Capture the cell that displays the provided text and extract its (X, Y) central coordinate. 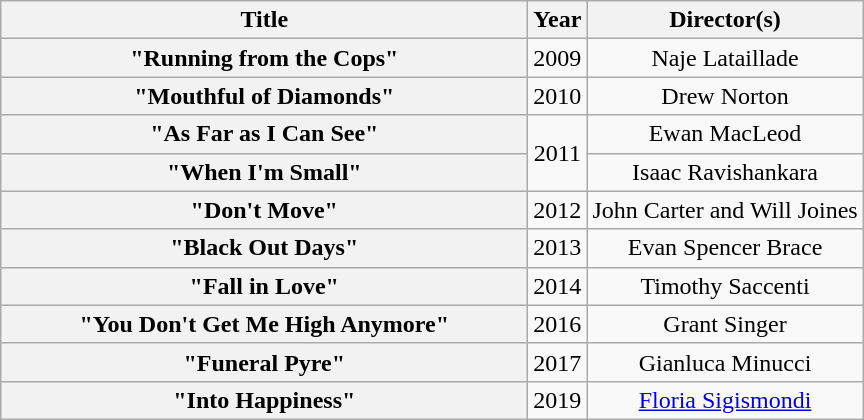
2017 (558, 362)
"Running from the Cops" (264, 58)
2016 (558, 324)
2019 (558, 400)
Floria Sigismondi (725, 400)
Title (264, 20)
2014 (558, 286)
2012 (558, 210)
Gianluca Minucci (725, 362)
"You Don't Get Me High Anymore" (264, 324)
"Into Happiness" (264, 400)
2013 (558, 248)
"Fall in Love" (264, 286)
Ewan MacLeod (725, 134)
"Don't Move" (264, 210)
"Funeral Pyre" (264, 362)
"Mouthful of Diamonds" (264, 96)
Director(s) (725, 20)
"When I'm Small" (264, 172)
Naje Lataillade (725, 58)
"As Far as I Can See" (264, 134)
Drew Norton (725, 96)
Grant Singer (725, 324)
"Black Out Days" (264, 248)
Timothy Saccenti (725, 286)
Year (558, 20)
2010 (558, 96)
John Carter and Will Joines (725, 210)
2011 (558, 153)
Evan Spencer Brace (725, 248)
Isaac Ravishankara (725, 172)
2009 (558, 58)
